Return (X, Y) of the center of cell containing provided text 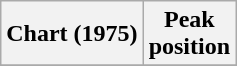
Chart (1975) (72, 34)
Peakposition (189, 34)
